From the cell containing the given text, extract its center point as [X, Y] coordinate. 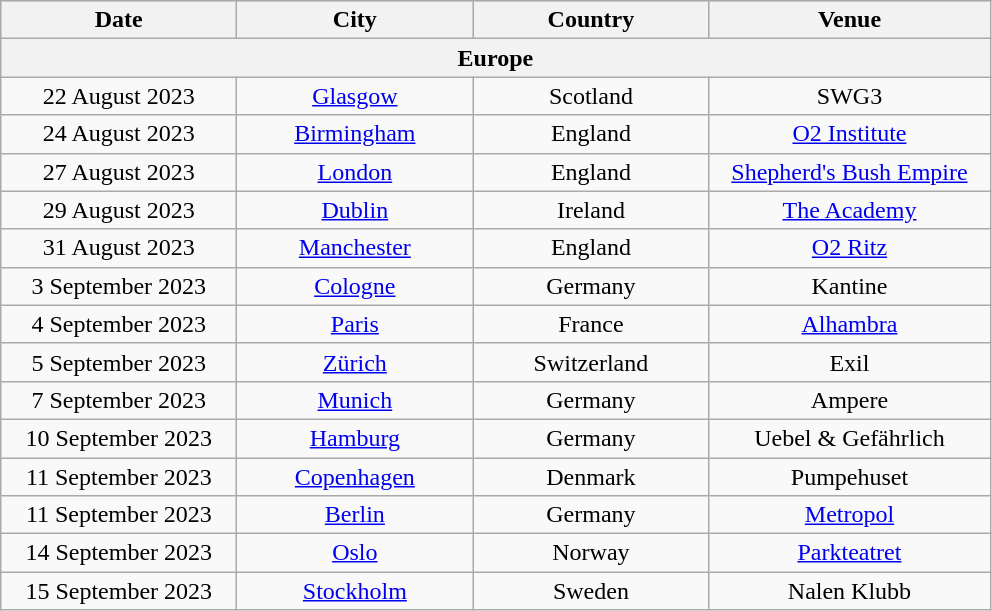
Zürich [355, 362]
Oslo [355, 553]
3 September 2023 [119, 286]
Paris [355, 324]
Stockholm [355, 591]
Pumpehuset [850, 477]
Nalen Klubb [850, 591]
Country [591, 20]
Ampere [850, 400]
London [355, 172]
Kantine [850, 286]
Date [119, 20]
Europe [496, 58]
5 September 2023 [119, 362]
SWG3 [850, 96]
14 September 2023 [119, 553]
Birmingham [355, 134]
Sweden [591, 591]
Exil [850, 362]
Dublin [355, 210]
The Academy [850, 210]
Metropol [850, 515]
Copenhagen [355, 477]
Ireland [591, 210]
31 August 2023 [119, 248]
24 August 2023 [119, 134]
Switzerland [591, 362]
City [355, 20]
O2 Institute [850, 134]
Scotland [591, 96]
Hamburg [355, 438]
7 September 2023 [119, 400]
Venue [850, 20]
Uebel & Gefährlich [850, 438]
O2 Ritz [850, 248]
22 August 2023 [119, 96]
Shepherd's Bush Empire [850, 172]
France [591, 324]
Munich [355, 400]
Cologne [355, 286]
Berlin [355, 515]
Norway [591, 553]
4 September 2023 [119, 324]
10 September 2023 [119, 438]
29 August 2023 [119, 210]
Parkteatret [850, 553]
27 August 2023 [119, 172]
Glasgow [355, 96]
Denmark [591, 477]
15 September 2023 [119, 591]
Alhambra [850, 324]
Manchester [355, 248]
